Extract the [x, y] coordinate from the center of the cell holding the provided text.  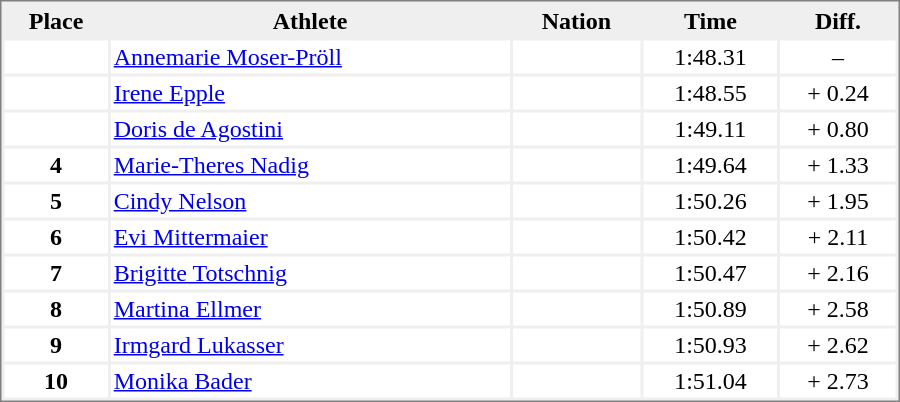
Time [711, 20]
+ 2.16 [838, 272]
+ 1.33 [838, 164]
Diff. [838, 20]
1:51.04 [711, 380]
Evi Mittermaier [310, 236]
1:49.64 [711, 164]
+ 2.58 [838, 308]
10 [56, 380]
– [838, 56]
7 [56, 272]
Marie-Theres Nadig [310, 164]
+ 2.73 [838, 380]
+ 0.24 [838, 92]
1:50.42 [711, 236]
Brigitte Totschnig [310, 272]
1:48.31 [711, 56]
+ 2.62 [838, 344]
4 [56, 164]
Martina Ellmer [310, 308]
+ 2.11 [838, 236]
Irmgard Lukasser [310, 344]
Athlete [310, 20]
8 [56, 308]
1:49.11 [711, 128]
1:50.26 [711, 200]
9 [56, 344]
Doris de Agostini [310, 128]
Irene Epple [310, 92]
5 [56, 200]
6 [56, 236]
1:50.47 [711, 272]
Nation [576, 20]
Annemarie Moser-Pröll [310, 56]
Monika Bader [310, 380]
+ 0.80 [838, 128]
Place [56, 20]
1:50.89 [711, 308]
Cindy Nelson [310, 200]
+ 1.95 [838, 200]
1:48.55 [711, 92]
1:50.93 [711, 344]
